Return [x, y] of the center of cell containing provided text 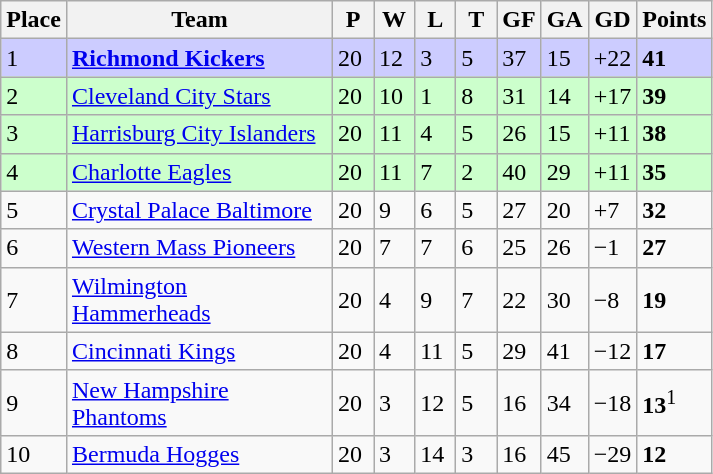
+7 [612, 210]
31 [519, 96]
19 [674, 300]
30 [564, 300]
GD [612, 20]
38 [674, 134]
−12 [612, 351]
Place [34, 20]
Team [199, 20]
Harrisburg City Islanders [199, 134]
Bermuda Hogges [199, 454]
17 [674, 351]
GF [519, 20]
Cincinnati Kings [199, 351]
Richmond Kickers [199, 58]
22 [519, 300]
37 [519, 58]
GA [564, 20]
+17 [612, 96]
+22 [612, 58]
−29 [612, 454]
32 [674, 210]
W [394, 20]
−8 [612, 300]
−18 [612, 402]
−1 [612, 248]
39 [674, 96]
L [436, 20]
Points [674, 20]
Charlotte Eagles [199, 172]
40 [519, 172]
Wilmington Hammerheads [199, 300]
131 [674, 402]
35 [674, 172]
New Hampshire Phantoms [199, 402]
25 [519, 248]
Crystal Palace Baltimore [199, 210]
P [354, 20]
Cleveland City Stars [199, 96]
T [476, 20]
Western Mass Pioneers [199, 248]
34 [564, 402]
45 [564, 454]
